From the cell containing the given text, extract its center point as (X, Y) coordinate. 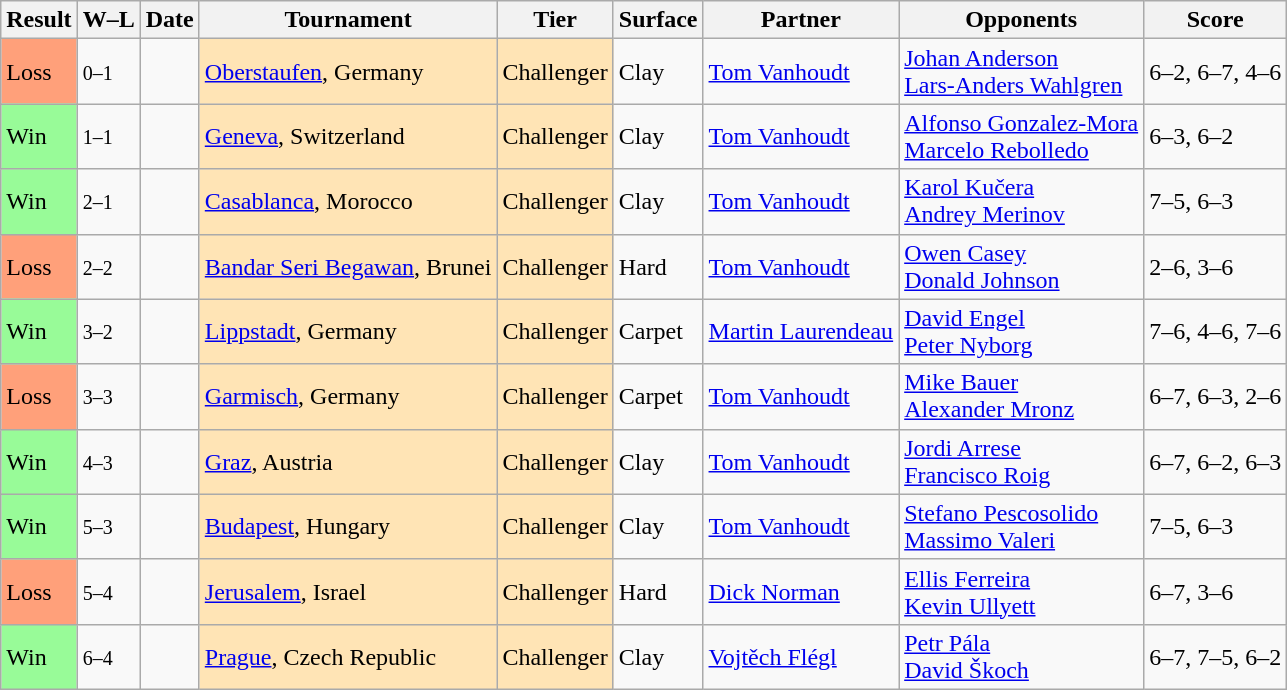
Petr Pála David Škoch (1022, 656)
W–L (108, 20)
Alfonso Gonzalez-Mora Marcelo Rebolledo (1022, 136)
6–3, 6–2 (1216, 136)
0–1 (108, 72)
Bandar Seri Begawan, Brunei (348, 266)
Partner (801, 20)
3–2 (108, 332)
6–4 (108, 656)
Geneva, Switzerland (348, 136)
Graz, Austria (348, 462)
6–7, 3–6 (1216, 592)
2–1 (108, 202)
Karol Kučera Andrey Merinov (1022, 202)
Owen Casey Donald Johnson (1022, 266)
6–7, 6–2, 6–3 (1216, 462)
Jordi Arrese Francisco Roig (1022, 462)
1–1 (108, 136)
Score (1216, 20)
Date (170, 20)
Casablanca, Morocco (348, 202)
Mike Bauer Alexander Mronz (1022, 396)
Martin Laurendeau (801, 332)
3–3 (108, 396)
6–7, 7–5, 6–2 (1216, 656)
Tier (555, 20)
5–4 (108, 592)
2–2 (108, 266)
6–2, 6–7, 4–6 (1216, 72)
6–7, 6–3, 2–6 (1216, 396)
Result (39, 20)
2–6, 3–6 (1216, 266)
Jerusalem, Israel (348, 592)
Stefano Pescosolido Massimo Valeri (1022, 526)
Dick Norman (801, 592)
Surface (658, 20)
Vojtěch Flégl (801, 656)
Opponents (1022, 20)
Tournament (348, 20)
4–3 (108, 462)
Johan Anderson Lars-Anders Wahlgren (1022, 72)
Prague, Czech Republic (348, 656)
Lippstadt, Germany (348, 332)
Garmisch, Germany (348, 396)
David Engel Peter Nyborg (1022, 332)
Budapest, Hungary (348, 526)
7–6, 4–6, 7–6 (1216, 332)
Ellis Ferreira Kevin Ullyett (1022, 592)
Oberstaufen, Germany (348, 72)
5–3 (108, 526)
